Provide the (X, Y) coordinate of the cell's center where the given text is located.  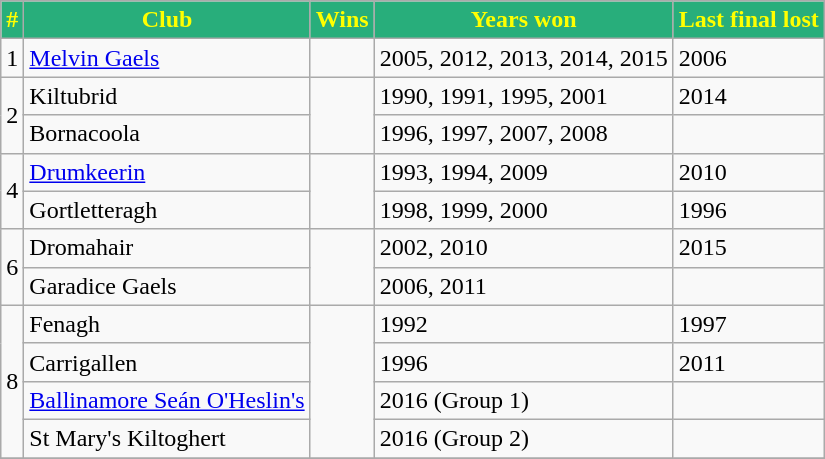
Melvin Gaels (167, 58)
6 (12, 267)
Gortletteragh (167, 210)
Drumkeerin (167, 172)
Ballinamore Seán O'Heslin's (167, 400)
2002, 2010 (524, 248)
1992 (524, 324)
1990, 1991, 1995, 2001 (524, 96)
Fenagh (167, 324)
1998, 1999, 2000 (524, 210)
2010 (748, 172)
Kiltubrid (167, 96)
Bornacoola (167, 134)
Dromahair (167, 248)
8 (12, 381)
# (12, 20)
2016 (Group 2) (524, 438)
2015 (748, 248)
2016 (Group 1) (524, 400)
1993, 1994, 2009 (524, 172)
4 (12, 191)
1996, 1997, 2007, 2008 (524, 134)
Years won (524, 20)
Garadice Gaels (167, 286)
2014 (748, 96)
Wins (342, 20)
2005, 2012, 2013, 2014, 2015 (524, 58)
2011 (748, 362)
2006 (748, 58)
1 (12, 58)
2 (12, 115)
Club (167, 20)
1997 (748, 324)
St Mary's Kiltoghert (167, 438)
2006, 2011 (524, 286)
Last final lost (748, 20)
Carrigallen (167, 362)
